Find where the given text appears and provide that cell's center as (X, Y) coordinate. 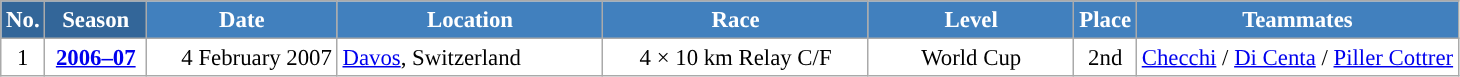
Davos, Switzerland (470, 58)
World Cup (971, 58)
Location (470, 20)
No. (23, 20)
4 February 2007 (242, 58)
2006–07 (96, 58)
Checchi / Di Centa / Piller Cottrer (1297, 58)
Level (971, 20)
Teammates (1297, 20)
Date (242, 20)
Season (96, 20)
4 × 10 km Relay C/F (736, 58)
Place (1105, 20)
1 (23, 58)
2nd (1105, 58)
Race (736, 20)
